Determine the (X, Y) coordinate at the center of the cell enclosing the given text.  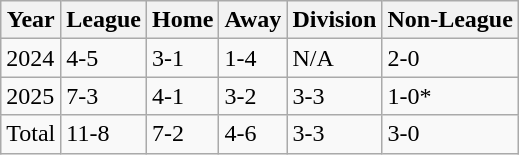
3-0 (450, 134)
7-2 (183, 134)
Away (253, 20)
3-1 (183, 58)
1-4 (253, 58)
11-8 (104, 134)
Year (31, 20)
2025 (31, 96)
2024 (31, 58)
1-0* (450, 96)
4-6 (253, 134)
Division (334, 20)
Total (31, 134)
2-0 (450, 58)
N/A (334, 58)
Non-League (450, 20)
4-1 (183, 96)
3-2 (253, 96)
4-5 (104, 58)
League (104, 20)
7-3 (104, 96)
Home (183, 20)
